Find where the given text appears and provide that cell's center as [x, y] coordinate. 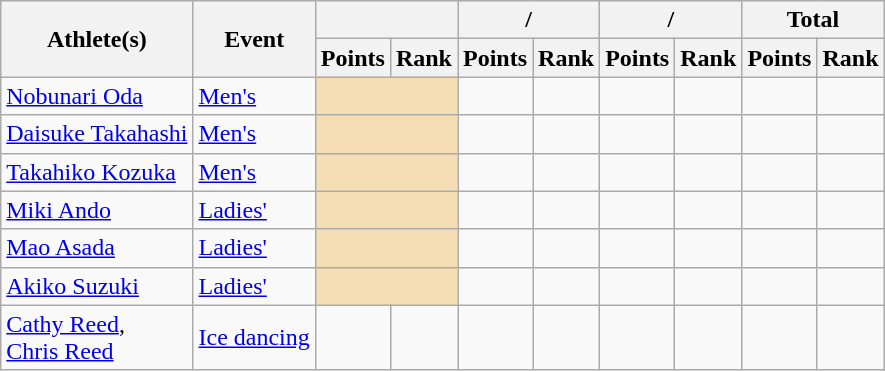
Athlete(s) [97, 39]
Miki Ando [97, 210]
Ice dancing [254, 338]
Total [813, 20]
Akiko Suzuki [97, 286]
Event [254, 39]
Nobunari Oda [97, 96]
Takahiko Kozuka [97, 172]
Daisuke Takahashi [97, 134]
Mao Asada [97, 248]
Cathy Reed, Chris Reed [97, 338]
